Pinpoint the cell where the given text exists, returning its (X, Y) midpoint coordinate. 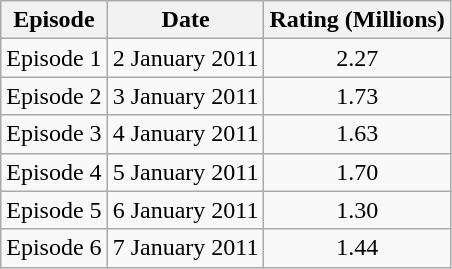
5 January 2011 (186, 172)
Episode 1 (54, 58)
Date (186, 20)
3 January 2011 (186, 96)
7 January 2011 (186, 248)
Rating (Millions) (357, 20)
1.30 (357, 210)
1.44 (357, 248)
Episode 6 (54, 248)
1.70 (357, 172)
Episode (54, 20)
1.63 (357, 134)
6 January 2011 (186, 210)
1.73 (357, 96)
4 January 2011 (186, 134)
Episode 2 (54, 96)
Episode 4 (54, 172)
Episode 3 (54, 134)
2 January 2011 (186, 58)
2.27 (357, 58)
Episode 5 (54, 210)
